Search for the cell housing the specified text and yield its [x, y] center coordinate. 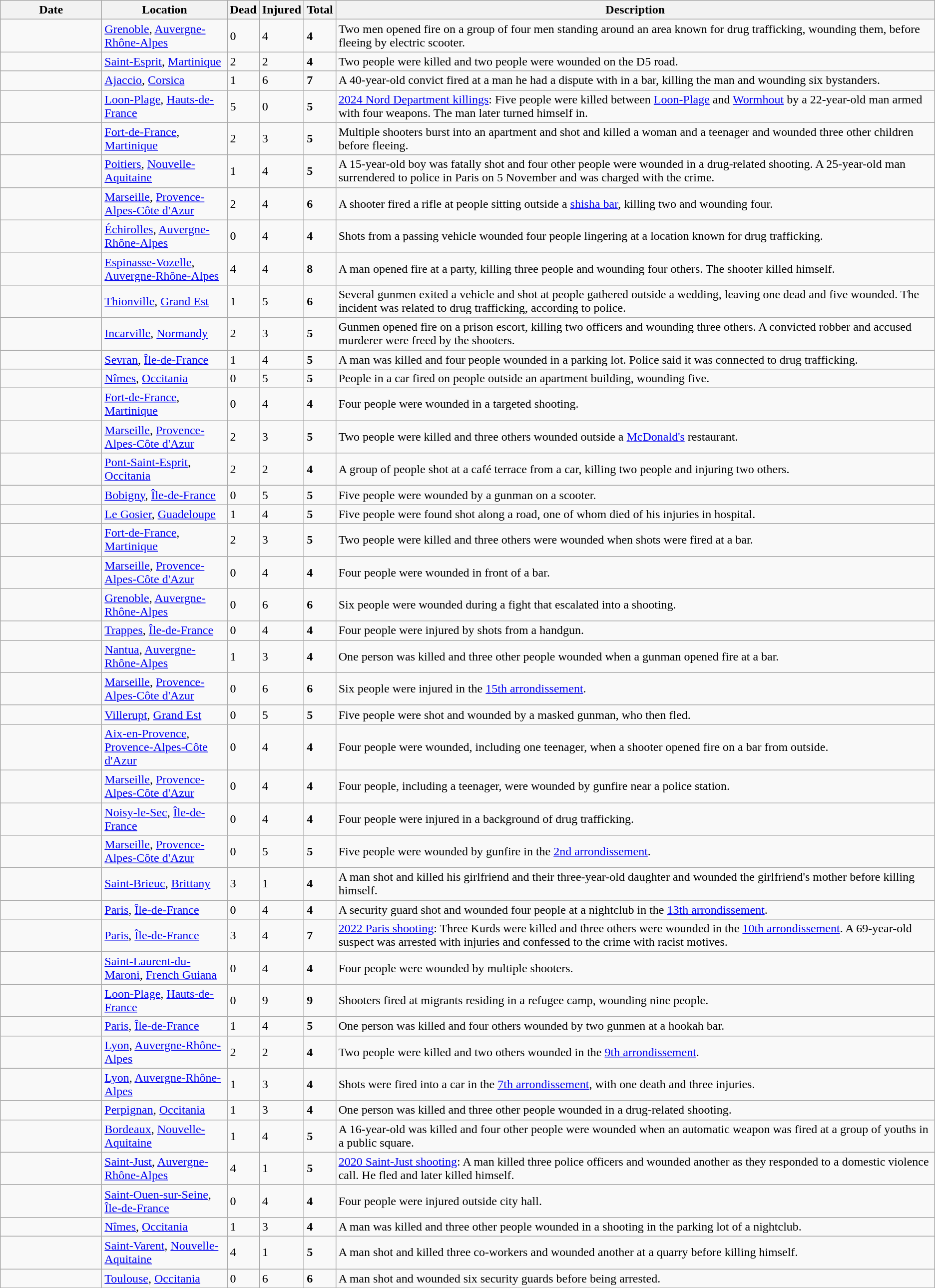
Dead [243, 10]
A man was killed and three other people wounded in a shooting in the parking lot of a nightclub. [635, 1227]
Four people were injured in a background of drug trafficking. [635, 818]
Saint-Laurent-du-Maroni, French Guiana [165, 968]
Nantua, Auvergne-Rhône-Alpes [165, 656]
Poitiers, Nouvelle-Aquitaine [165, 171]
Incarville, Normandy [165, 334]
Toulouse, Occitania [165, 1279]
Saint-Esprit, Martinique [165, 61]
Ajaccio, Corsica [165, 80]
Four people, including a teenager, were wounded by gunfire near a police station. [635, 786]
Description [635, 10]
Shots were fired into a car in the 7th arrondissement, with one death and three injuries. [635, 1084]
Sevran, Île-de-France [165, 359]
Four people were injured outside city hall. [635, 1201]
Villerupt, Grand Est [165, 714]
Total [320, 10]
Saint-Just, Auvergne-Rhône-Alpes [165, 1168]
Four people were wounded in front of a bar. [635, 573]
Shooters fired at migrants residing in a refugee camp, wounding nine people. [635, 1000]
Saint-Brieuc, Brittany [165, 884]
Four people were injured by shots from a handgun. [635, 631]
People in a car fired on people outside an apartment building, wounding five. [635, 379]
Four people were wounded in a targeted shooting. [635, 405]
A man opened fire at a party, killing three people and wounding four others. The shooter killed himself. [635, 269]
Saint-Ouen-sur-Seine, Île-de-France [165, 1201]
One person was killed and three other people wounded when a gunman opened fire at a bar. [635, 656]
A man was killed and four people wounded in a parking lot. Police said it was connected to drug trafficking. [635, 359]
Two people were killed and three others were wounded when shots were fired at a bar. [635, 540]
Four people were wounded by multiple shooters. [635, 968]
Six people were wounded during a fight that escalated into a shooting. [635, 605]
Four people were wounded, including one teenager, when a shooter opened fire on a bar from outside. [635, 747]
One person was killed and three other people wounded in a drug-related shooting. [635, 1110]
Two men opened fire on a group of four men standing around an area known for drug trafficking, wounding them, before fleeing by electric scooter. [635, 36]
Le Gosier, Guadeloupe [165, 514]
Five people were wounded by a gunman on a scooter. [635, 495]
Espinasse-Vozelle, Auvergne-Rhône-Alpes [165, 269]
A group of people shot at a café terrace from a car, killing two people and injuring two others. [635, 470]
A 16-year-old was killed and four other people were wounded when an automatic weapon was fired at a group of youths in a public square. [635, 1136]
8 [320, 269]
Two people were killed and two others wounded in the 9th arrondissement. [635, 1052]
Five people were found shot along a road, one of whom died of his injuries in hospital. [635, 514]
Five people were wounded by gunfire in the 2nd arrondissement. [635, 851]
Shots from a passing vehicle wounded four people lingering at a location known for drug trafficking. [635, 236]
Date [51, 10]
Multiple shooters burst into an apartment and shot and killed a woman and a teenager and wounded three other children before fleeing. [635, 139]
Noisy-le-Sec, Île-de-France [165, 818]
Aix-en-Provence, Provence-Alpes-Côte d'Azur [165, 747]
A man shot and killed three co-workers and wounded another at a quarry before killing himself. [635, 1252]
Perpignan, Occitania [165, 1110]
Bordeaux, Nouvelle-Aquitaine [165, 1136]
A security guard shot and wounded four people at a nightclub in the 13th arrondissement. [635, 910]
Bobigny, Île-de-France [165, 495]
Injured [282, 10]
Location [165, 10]
Thionville, Grand Est [165, 301]
A man shot and wounded six security guards before being arrested. [635, 1279]
Pont-Saint-Esprit, Occitania [165, 470]
Two people were killed and two people were wounded on the D5 road. [635, 61]
A 40-year-old convict fired at a man he had a dispute with in a bar, killing the man and wounding six bystanders. [635, 80]
Six people were injured in the 15th arrondissement. [635, 688]
Five people were shot and wounded by a masked gunman, who then fled. [635, 714]
A shooter fired a rifle at people sitting outside a shisha bar, killing two and wounding four. [635, 204]
One person was killed and four others wounded by two gunmen at a hookah bar. [635, 1026]
Trappes, Île-de-France [165, 631]
A man shot and killed his girlfriend and their three-year-old daughter and wounded the girlfriend's mother before killing himself. [635, 884]
Saint-Varent, Nouvelle-Aquitaine [165, 1252]
Two people were killed and three others wounded outside a McDonald's restaurant. [635, 437]
Échirolles, Auvergne-Rhône-Alpes [165, 236]
